Extract the (X, Y) coordinate from the center of the cell holding the provided text.  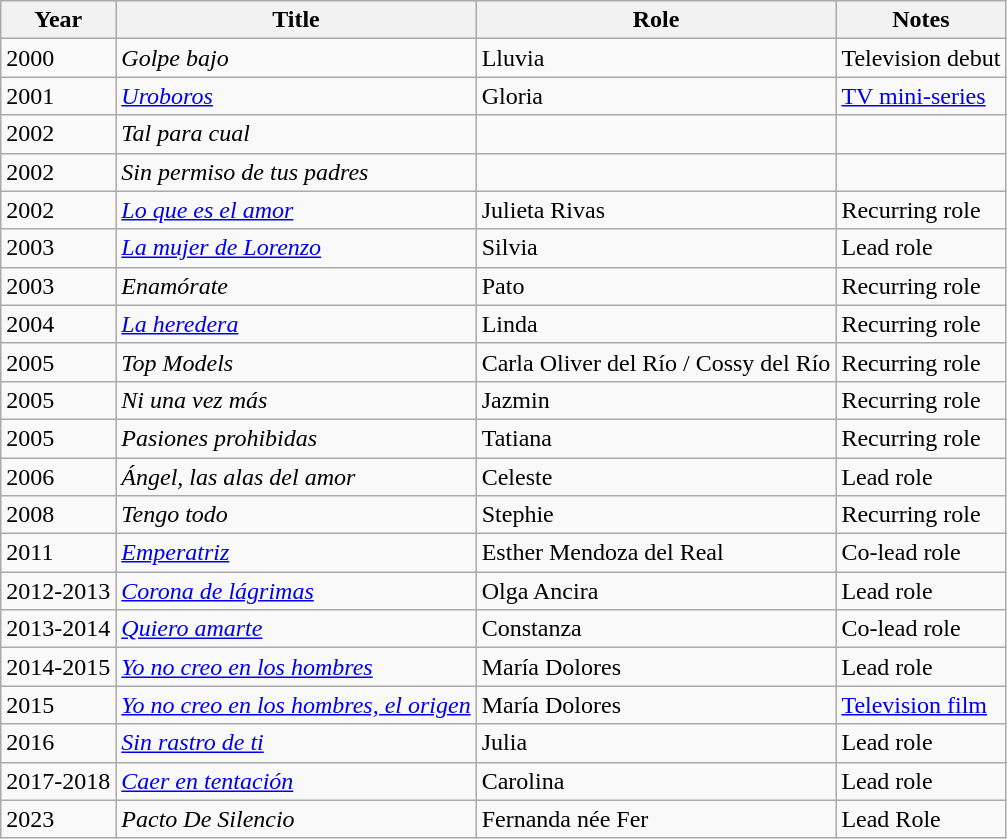
2015 (58, 705)
Tal para cual (296, 134)
Tengo todo (296, 515)
Sin rastro de ti (296, 743)
Golpe bajo (296, 58)
Yo no creo en los hombres, el origen (296, 705)
Linda (656, 324)
Emperatriz (296, 553)
2011 (58, 553)
2017-2018 (58, 781)
2004 (58, 324)
Stephie (656, 515)
2013-2014 (58, 629)
Notes (921, 20)
Esther Mendoza del Real (656, 553)
TV mini-series (921, 96)
Pacto De Silencio (296, 819)
Enamórate (296, 286)
2023 (58, 819)
Quiero amarte (296, 629)
Pato (656, 286)
2016 (58, 743)
Top Models (296, 362)
Constanza (656, 629)
La heredera (296, 324)
Uroboros (296, 96)
Lluvia (656, 58)
Television film (921, 705)
Gloria (656, 96)
La mujer de Lorenzo (296, 248)
Olga Ancira (656, 591)
Yo no creo en los hombres (296, 667)
2012-2013 (58, 591)
2000 (58, 58)
Carla Oliver del Río / Cossy del Río (656, 362)
Pasiones prohibidas (296, 438)
Jazmin (656, 400)
Tatiana (656, 438)
2001 (58, 96)
Television debut (921, 58)
Year (58, 20)
Role (656, 20)
Sin permiso de tus padres (296, 172)
Caer en tentación (296, 781)
2008 (58, 515)
Title (296, 20)
Lo que es el amor (296, 210)
2006 (58, 477)
Ángel, las alas del amor (296, 477)
Fernanda née Fer (656, 819)
Celeste (656, 477)
Silvia (656, 248)
Julia (656, 743)
Ni una vez más (296, 400)
Lead Role (921, 819)
Corona de lágrimas (296, 591)
2014-2015 (58, 667)
Carolina (656, 781)
Julieta Rivas (656, 210)
